Return [X, Y] of the center of cell containing provided text 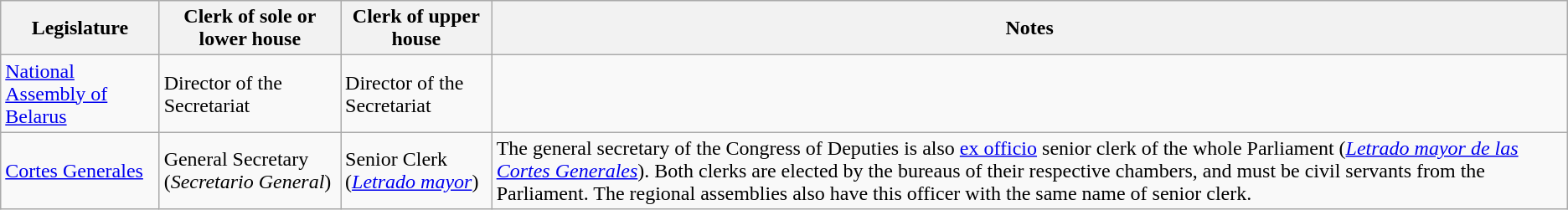
Notes [1029, 28]
Clerk of upper house [417, 28]
Cortes Generales [80, 171]
General Secretary (Secretario General) [250, 171]
Clerk of sole or lower house [250, 28]
Senior Clerk (Letrado mayor) [417, 171]
Legislature [80, 28]
National Assembly of Belarus [80, 94]
